Provide the (x, y) coordinate of the cell's center where the given text is located.  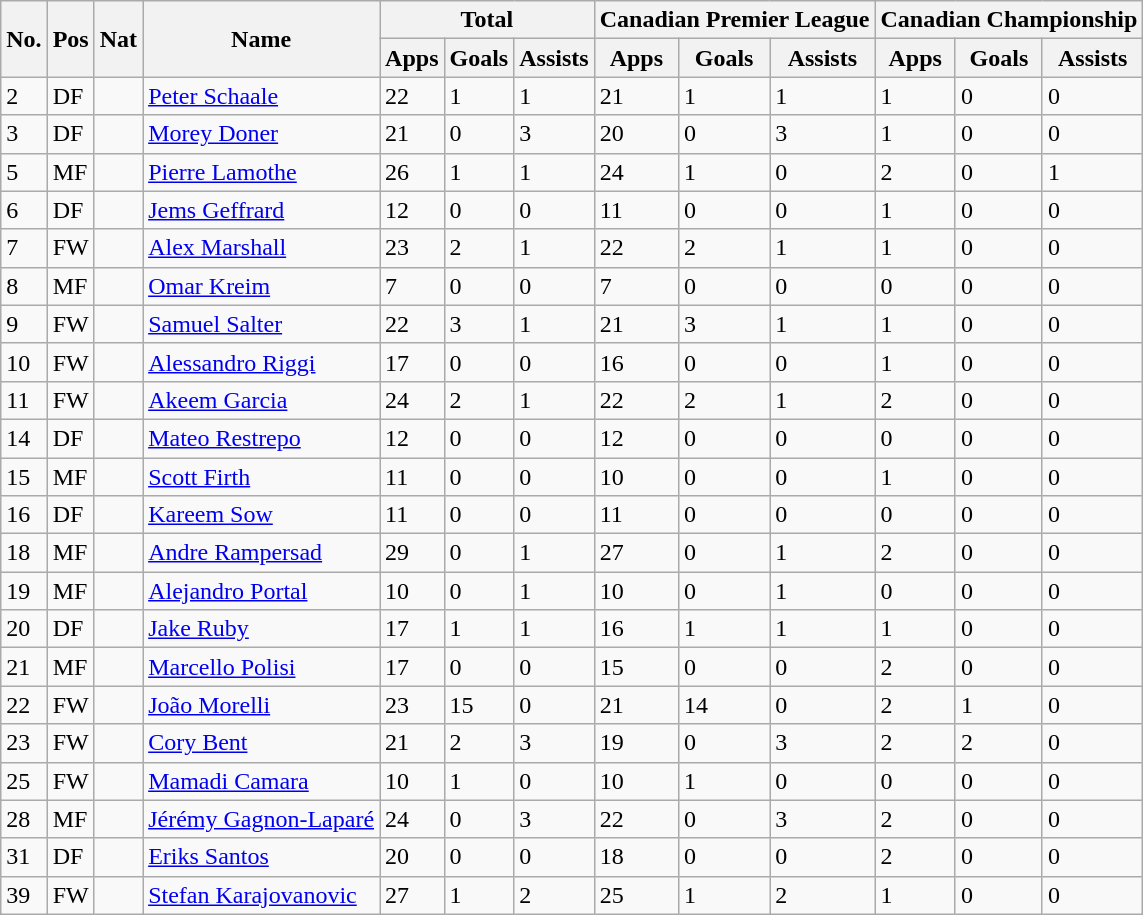
Scott Firth (262, 477)
29 (412, 553)
Akeem Garcia (262, 400)
5 (24, 172)
Alex Marshall (262, 248)
Mamadi Camara (262, 781)
Omar Kreim (262, 286)
João Morelli (262, 705)
Alejandro Portal (262, 591)
Stefan Karajovanovic (262, 895)
Morey Doner (262, 134)
Marcello Polisi (262, 667)
6 (24, 210)
Pos (70, 39)
8 (24, 286)
9 (24, 324)
Peter Schaale (262, 96)
28 (24, 819)
Eriks Santos (262, 857)
Andre Rampersad (262, 553)
Mateo Restrepo (262, 438)
Pierre Lamothe (262, 172)
Jems Geffrard (262, 210)
Jérémy Gagnon-Laparé (262, 819)
Nat (118, 39)
No. (24, 39)
Total (488, 20)
31 (24, 857)
Canadian Premier League (734, 20)
Kareem Sow (262, 515)
Jake Ruby (262, 629)
Canadian Championship (1009, 20)
Cory Bent (262, 743)
26 (412, 172)
Name (262, 39)
Alessandro Riggi (262, 362)
Samuel Salter (262, 324)
39 (24, 895)
